Search for the cell housing the specified text and yield its [X, Y] center coordinate. 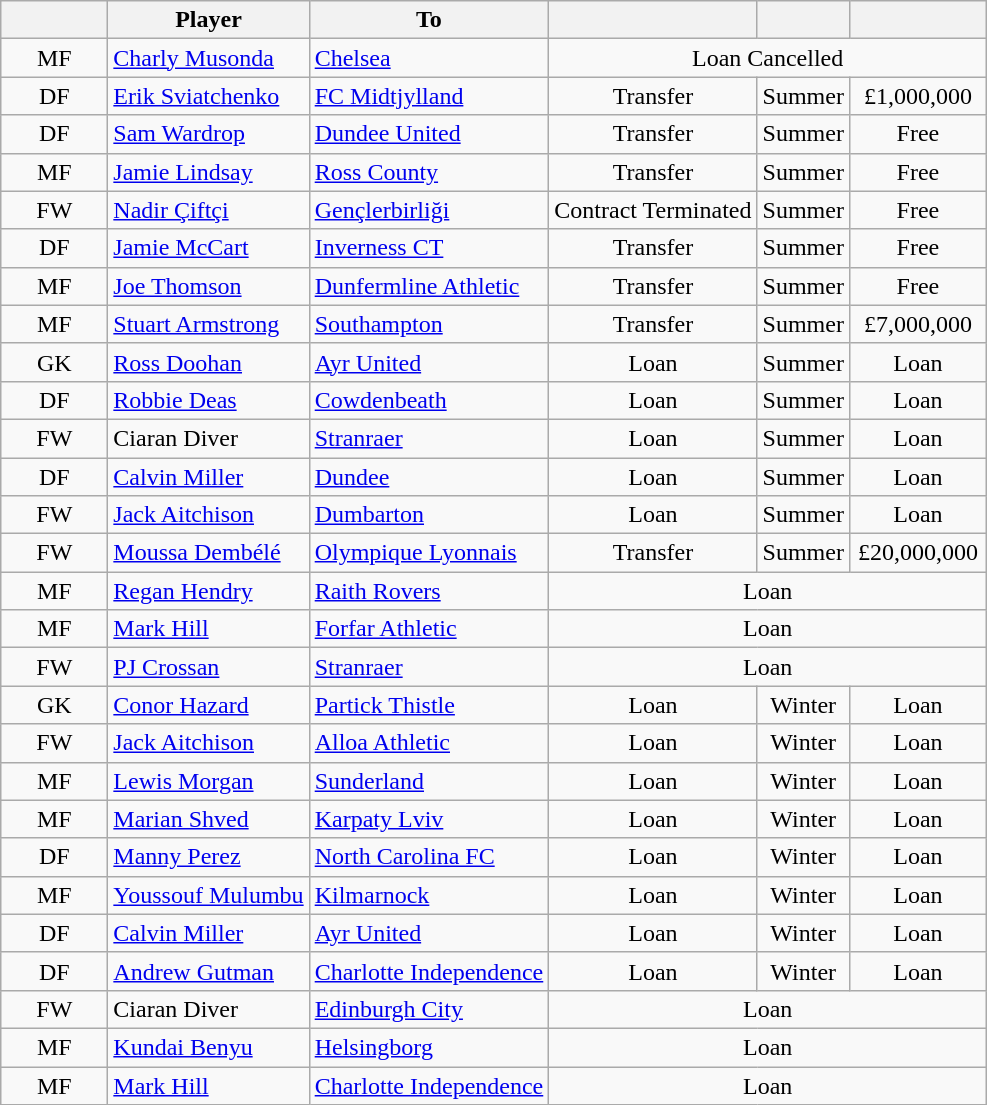
Loan Cancelled [768, 58]
Kilmarnock [429, 895]
£20,000,000 [918, 553]
Contract Terminated [653, 210]
Chelsea [429, 58]
Raith Rovers [429, 591]
Conor Hazard [208, 705]
Erik Sviatchenko [208, 96]
Jamie McCart [208, 248]
Regan Hendry [208, 591]
Karpaty Lviv [429, 819]
Partick Thistle [429, 705]
Andrew Gutman [208, 971]
Sam Wardrop [208, 134]
£7,000,000 [918, 324]
Nadir Çiftçi [208, 210]
To [429, 20]
FC Midtjylland [429, 96]
Edinburgh City [429, 1009]
Cowdenbeath [429, 400]
Dundee [429, 477]
Dumbarton [429, 515]
Kundai Benyu [208, 1047]
Moussa Dembélé [208, 553]
Helsingborg [429, 1047]
Lewis Morgan [208, 781]
Ross Doohan [208, 362]
Inverness CT [429, 248]
North Carolina FC [429, 857]
PJ Crossan [208, 667]
Ross County [429, 172]
Forfar Athletic [429, 629]
Marian Shved [208, 819]
£1,000,000 [918, 96]
Joe Thomson [208, 286]
Manny Perez [208, 857]
Robbie Deas [208, 400]
Olympique Lyonnais [429, 553]
Player [208, 20]
Jamie Lindsay [208, 172]
Gençlerbirliği [429, 210]
Dunfermline Athletic [429, 286]
Charly Musonda [208, 58]
Alloa Athletic [429, 743]
Youssouf Mulumbu [208, 895]
Sunderland [429, 781]
Southampton [429, 324]
Dundee United [429, 134]
Stuart Armstrong [208, 324]
